Return [X, Y] of the center of cell containing provided text 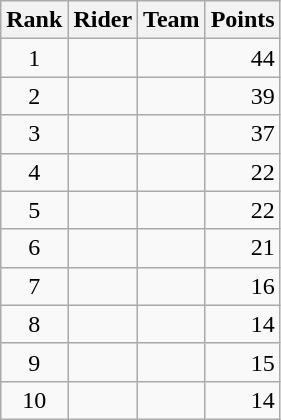
6 [34, 248]
39 [242, 96]
4 [34, 172]
37 [242, 134]
3 [34, 134]
21 [242, 248]
8 [34, 324]
Team [172, 20]
5 [34, 210]
2 [34, 96]
7 [34, 286]
Rider [103, 20]
16 [242, 286]
44 [242, 58]
9 [34, 362]
Points [242, 20]
15 [242, 362]
1 [34, 58]
10 [34, 400]
Rank [34, 20]
